Return [X, Y] of the center of cell containing provided text 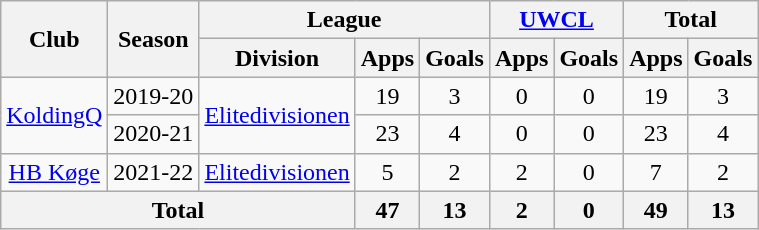
49 [656, 210]
2019-20 [154, 96]
5 [387, 172]
2021-22 [154, 172]
7 [656, 172]
UWCL [556, 20]
Season [154, 39]
League [344, 20]
HB Køge [54, 172]
KoldingQ [54, 115]
Club [54, 39]
2020-21 [154, 134]
47 [387, 210]
Division [277, 58]
